For the text-containing cell, return its midpoint in [x, y] coordinate format. 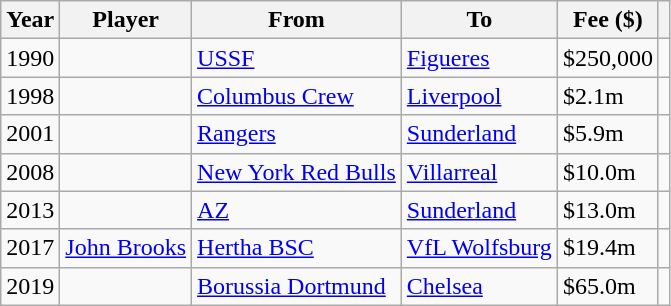
AZ [297, 210]
Chelsea [479, 286]
$250,000 [608, 58]
$13.0m [608, 210]
2019 [30, 286]
VfL Wolfsburg [479, 248]
2013 [30, 210]
Liverpool [479, 96]
To [479, 20]
From [297, 20]
2008 [30, 172]
Year [30, 20]
John Brooks [126, 248]
Columbus Crew [297, 96]
$5.9m [608, 134]
2001 [30, 134]
Rangers [297, 134]
1998 [30, 96]
Borussia Dortmund [297, 286]
Fee ($) [608, 20]
New York Red Bulls [297, 172]
Villarreal [479, 172]
1990 [30, 58]
Figueres [479, 58]
$2.1m [608, 96]
Player [126, 20]
$10.0m [608, 172]
$19.4m [608, 248]
USSF [297, 58]
2017 [30, 248]
Hertha BSC [297, 248]
$65.0m [608, 286]
